Detect which cell encompasses the target text, then output its (x, y) center coordinate. 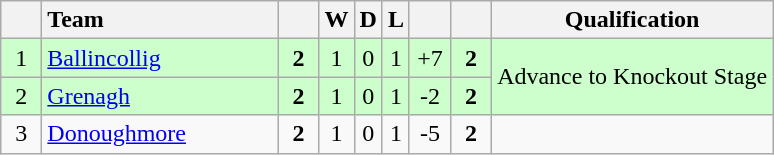
D (368, 20)
W (336, 20)
Advance to Knockout Stage (632, 77)
-2 (430, 96)
Donoughmore (160, 134)
Ballincollig (160, 58)
+7 (430, 58)
Grenagh (160, 96)
-5 (430, 134)
Team (160, 20)
Qualification (632, 20)
3 (22, 134)
L (396, 20)
